Scan for the cell matching the given text and deliver its [X, Y] coordinate at center. 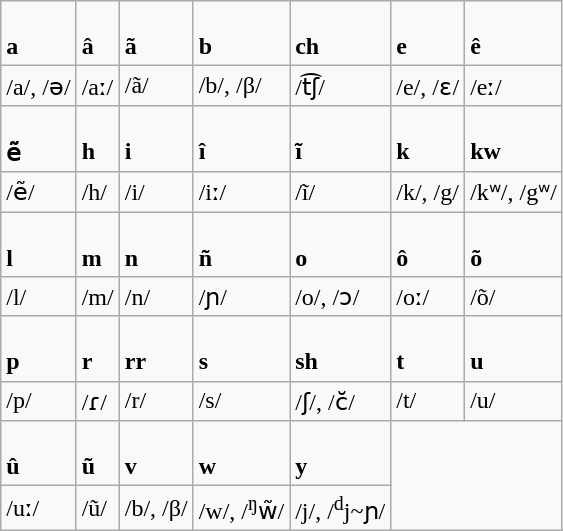
/ɲ/ [241, 297]
u [514, 348]
/w/, /ŋw̃/ [241, 508]
/iː/ [241, 192]
/eː/ [514, 86]
/j/, /dj~ɲ/ [340, 508]
/s/ [241, 401]
m [98, 244]
/ẽ/ [38, 192]
/u/ [514, 401]
/oː/ [428, 297]
t [428, 348]
ũ [98, 454]
/uː/ [38, 508]
ẽ [38, 138]
ã [156, 34]
/n/ [156, 297]
/h/ [98, 192]
/m/ [98, 297]
/ʃ/, /c̆/ [340, 401]
/l/ [38, 297]
/ũ/ [98, 508]
ô [428, 244]
l [38, 244]
î [241, 138]
i [156, 138]
b [241, 34]
e [428, 34]
/ɾ/ [98, 401]
sh [340, 348]
k [428, 138]
y [340, 454]
s [241, 348]
/r/ [156, 401]
kw [514, 138]
r [98, 348]
û [38, 454]
/o/, /ɔ/ [340, 297]
p [38, 348]
ê [514, 34]
/õ/ [514, 297]
n [156, 244]
/aː/ [98, 86]
/ĩ/ [340, 192]
/t/ [428, 401]
ñ [241, 244]
/k/, /g/ [428, 192]
/kʷ/, /gʷ/ [514, 192]
ĩ [340, 138]
w [241, 454]
v [156, 454]
/i/ [156, 192]
rr [156, 348]
/e/, /ɛ/ [428, 86]
ch [340, 34]
/p/ [38, 401]
õ [514, 244]
/a/, /ə/ [38, 86]
â [98, 34]
/ã/ [156, 86]
/t͡ʃ/ [340, 86]
h [98, 138]
a [38, 34]
o [340, 244]
